Scan for the cell matching the given text and deliver its [x, y] coordinate at center. 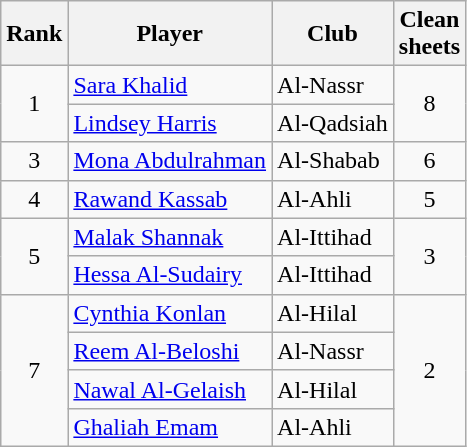
Sara Khalid [170, 85]
7 [34, 370]
Nawal Al-Gelaish [170, 389]
Cleansheets [429, 34]
Rawand Kassab [170, 199]
Club [333, 34]
Mona Abdulrahman [170, 161]
Al-Qadsiah [333, 123]
Al-Shabab [333, 161]
Cynthia Konlan [170, 313]
Ghaliah Emam [170, 427]
1 [34, 104]
8 [429, 104]
2 [429, 370]
Hessa Al-Sudairy [170, 275]
6 [429, 161]
4 [34, 199]
Rank [34, 34]
Player [170, 34]
Reem Al-Beloshi [170, 351]
Lindsey Harris [170, 123]
Malak Shannak [170, 237]
